Provide the [x, y] coordinate of the cell's center where the given text is located.  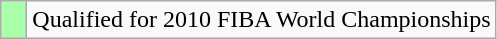
Qualified for 2010 FIBA World Championships [262, 20]
